From the cell containing the given text, extract its center point as [X, Y] coordinate. 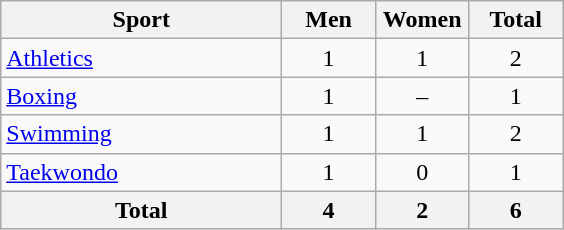
Athletics [142, 58]
Boxing [142, 96]
Sport [142, 20]
0 [422, 172]
Swimming [142, 134]
Taekwondo [142, 172]
Men [329, 20]
4 [329, 210]
6 [516, 210]
– [422, 96]
Women [422, 20]
